From the cell containing the given text, extract its center point as (X, Y) coordinate. 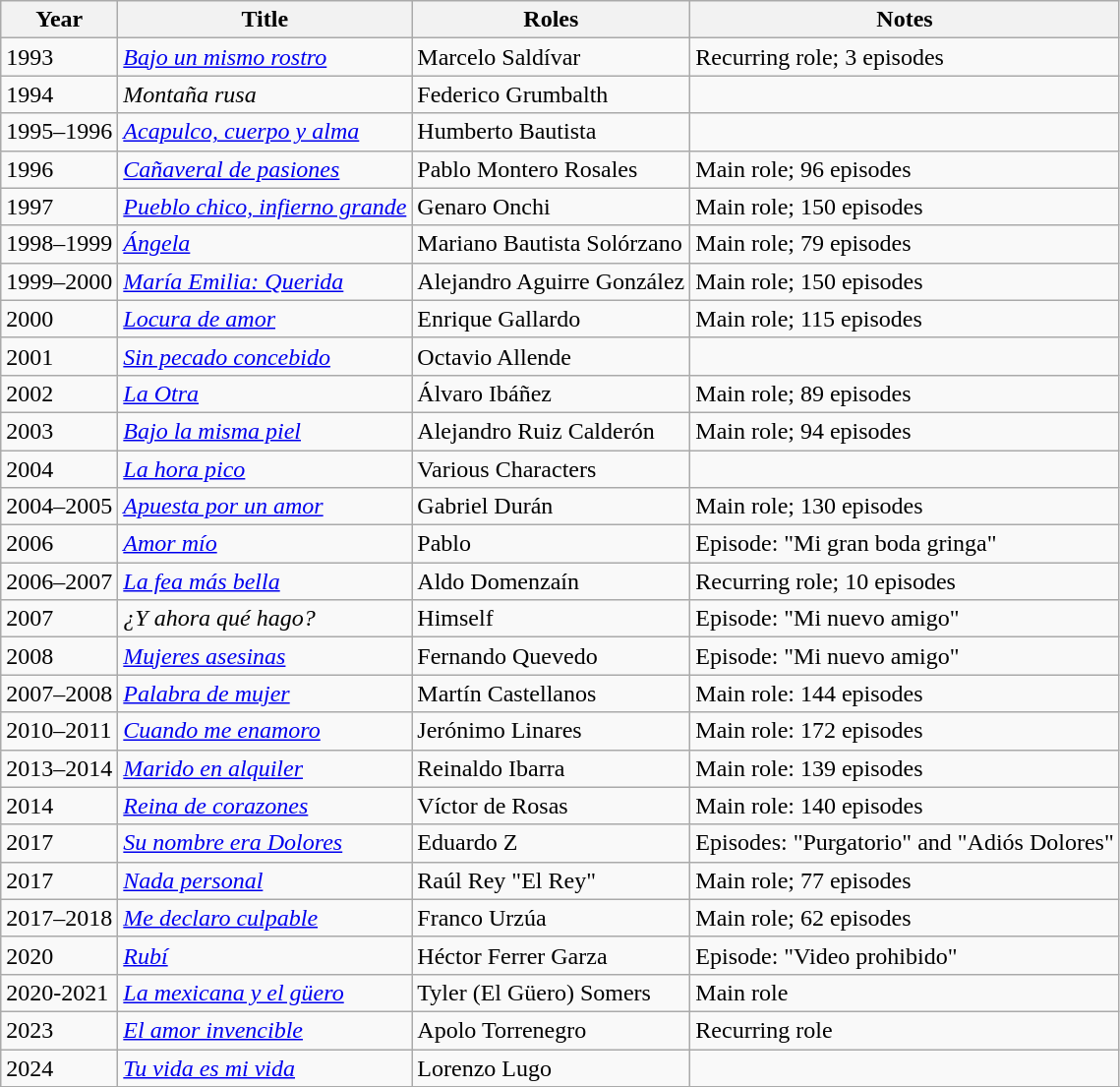
Cañaveral de pasiones (265, 169)
2020 (59, 955)
Rubí (265, 955)
Tyler (El Güero) Somers (551, 993)
2024 (59, 1067)
Palabra de mujer (265, 694)
1995–1996 (59, 132)
Episodes: "Purgatorio" and "Adiós Dolores" (905, 843)
Main role; 79 episodes (905, 244)
Pablo Montero Rosales (551, 169)
Eduardo Z (551, 843)
Main role; 94 episodes (905, 431)
La mexicana y el güero (265, 993)
Aldo Domenzaín (551, 581)
Franco Urzúa (551, 918)
Episode: "Video prohibido" (905, 955)
Recurring role; 10 episodes (905, 581)
Álvaro Ibáñez (551, 393)
2013–2014 (59, 768)
Nada personal (265, 880)
Recurring role; 3 episodes (905, 57)
2006 (59, 544)
La Otra (265, 393)
2023 (59, 1030)
Episode: "Mi gran boda gringa" (905, 544)
Himself (551, 619)
Main role; 62 episodes (905, 918)
Sin pecado concebido (265, 356)
2003 (59, 431)
¿Y ahora qué hago? (265, 619)
Bajo un mismo rostro (265, 57)
Genaro Onchi (551, 207)
Mariano Bautista Solórzano (551, 244)
Gabriel Durán (551, 507)
Main role: 139 episodes (905, 768)
Montaña rusa (265, 94)
Cuando me enamoro (265, 731)
Raúl Rey "El Rey" (551, 880)
Enrique Gallardo (551, 319)
Main role; 130 episodes (905, 507)
Pueblo chico, infierno grande (265, 207)
2002 (59, 393)
1996 (59, 169)
Lorenzo Lugo (551, 1067)
Alejandro Aguirre González (551, 281)
2010–2011 (59, 731)
Main role; 96 episodes (905, 169)
María Emilia: Querida (265, 281)
2008 (59, 656)
Roles (551, 20)
Alejandro Ruiz Calderón (551, 431)
Main role; 89 episodes (905, 393)
2004–2005 (59, 507)
Apuesta por un amor (265, 507)
El amor invencible (265, 1030)
Mujeres asesinas (265, 656)
Marido en alquiler (265, 768)
Various Characters (551, 469)
Fernando Quevedo (551, 656)
1993 (59, 57)
Main role: 172 episodes (905, 731)
Víctor de Rosas (551, 806)
Acapulco, cuerpo y alma (265, 132)
2007 (59, 619)
Octavio Allende (551, 356)
Bajo la misma piel (265, 431)
Apolo Torrenegro (551, 1030)
Me declaro culpable (265, 918)
2014 (59, 806)
Martín Castellanos (551, 694)
Notes (905, 20)
2017–2018 (59, 918)
Pablo (551, 544)
La fea más bella (265, 581)
Jerónimo Linares (551, 731)
Héctor Ferrer Garza (551, 955)
Main role; 115 episodes (905, 319)
Reinaldo Ibarra (551, 768)
2007–2008 (59, 694)
Recurring role (905, 1030)
Ángela (265, 244)
Main role: 144 episodes (905, 694)
Main role: 140 episodes (905, 806)
2006–2007 (59, 581)
Marcelo Saldívar (551, 57)
Year (59, 20)
1994 (59, 94)
Humberto Bautista (551, 132)
Main role; 77 episodes (905, 880)
La hora pico (265, 469)
Title (265, 20)
2004 (59, 469)
2001 (59, 356)
Reina de corazones (265, 806)
Federico Grumbalth (551, 94)
2020-2021 (59, 993)
1999–2000 (59, 281)
Amor mío (265, 544)
Tu vida es mi vida (265, 1067)
Main role (905, 993)
1998–1999 (59, 244)
1997 (59, 207)
2000 (59, 319)
Su nombre era Dolores (265, 843)
Locura de amor (265, 319)
